Search for the cell housing the specified text and yield its (x, y) center coordinate. 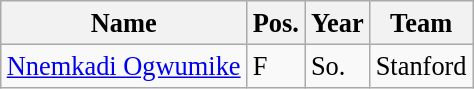
Pos. (276, 22)
F (276, 66)
Year (338, 22)
So. (338, 66)
Name (124, 22)
Stanford (422, 66)
Nnemkadi Ogwumike (124, 66)
Team (422, 22)
